Return the [X, Y] coordinate for the center point of the cell that contains the specified text.  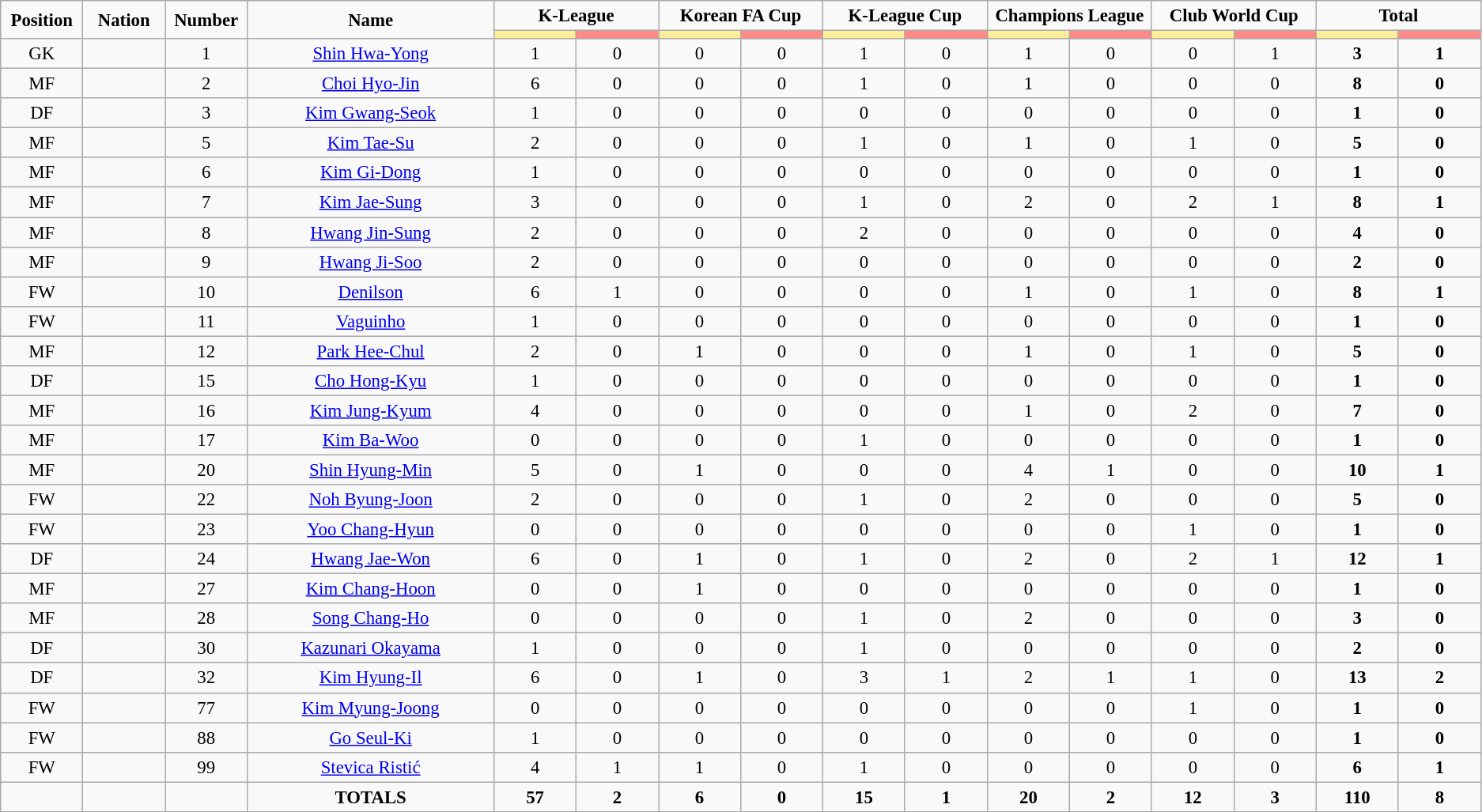
Kim Ba-Woo [371, 440]
Noh Byung-Joon [371, 500]
Kim Myung-Joong [371, 708]
Number [206, 20]
Choi Hyo-Jin [371, 84]
Kim Jae-Sung [371, 202]
Champions League [1069, 16]
Total [1398, 16]
16 [206, 410]
TOTALS [371, 797]
22 [206, 500]
24 [206, 559]
Shin Hyung-Min [371, 470]
Kim Tae-Su [371, 143]
Park Hee-Chul [371, 351]
Kim Gi-Dong [371, 173]
88 [206, 738]
Kim Chang-Hoon [371, 589]
32 [206, 678]
99 [206, 767]
Vaguinho [371, 321]
77 [206, 708]
9 [206, 262]
Hwang Ji-Soo [371, 262]
23 [206, 530]
Position [42, 20]
Go Seul-Ki [371, 738]
Kim Gwang-Seok [371, 113]
30 [206, 648]
Kim Jung-Kyum [371, 410]
Hwang Jin-Sung [371, 232]
13 [1357, 678]
Club World Cup [1234, 16]
Song Chang-Ho [371, 618]
Cho Hong-Kyu [371, 381]
Name [371, 20]
Yoo Chang-Hyun [371, 530]
GK [42, 54]
K-League [577, 16]
Stevica Ristić [371, 767]
Kim Hyung-Il [371, 678]
Nation [124, 20]
110 [1357, 797]
K-League Cup [905, 16]
Kazunari Okayama [371, 648]
Denilson [371, 292]
28 [206, 618]
Korean FA Cup [741, 16]
Hwang Jae-Won [371, 559]
27 [206, 589]
11 [206, 321]
17 [206, 440]
57 [535, 797]
Shin Hwa-Yong [371, 54]
